Capture the cell that displays the provided text and extract its (X, Y) central coordinate. 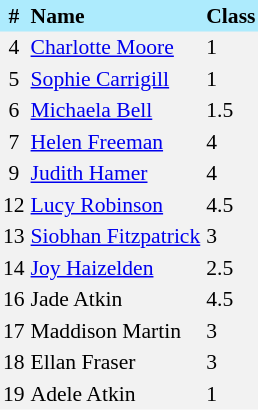
Name (116, 16)
Class (230, 16)
7 (14, 142)
Judith Hamer (116, 174)
1.5 (230, 110)
Joy Haizelden (116, 268)
6 (14, 110)
12 (14, 205)
Sophie Carrigill (116, 79)
# (14, 16)
13 (14, 236)
2.5 (230, 268)
5 (14, 79)
19 (14, 394)
Helen Freeman (116, 142)
18 (14, 362)
Adele Atkin (116, 394)
9 (14, 174)
Lucy Robinson (116, 205)
Michaela Bell (116, 110)
Maddison Martin (116, 331)
Siobhan Fitzpatrick (116, 236)
17 (14, 331)
14 (14, 268)
16 (14, 300)
Ellan Fraser (116, 362)
Jade Atkin (116, 300)
Charlotte Moore (116, 48)
